Pinpoint the cell where the given text exists, returning its (X, Y) midpoint coordinate. 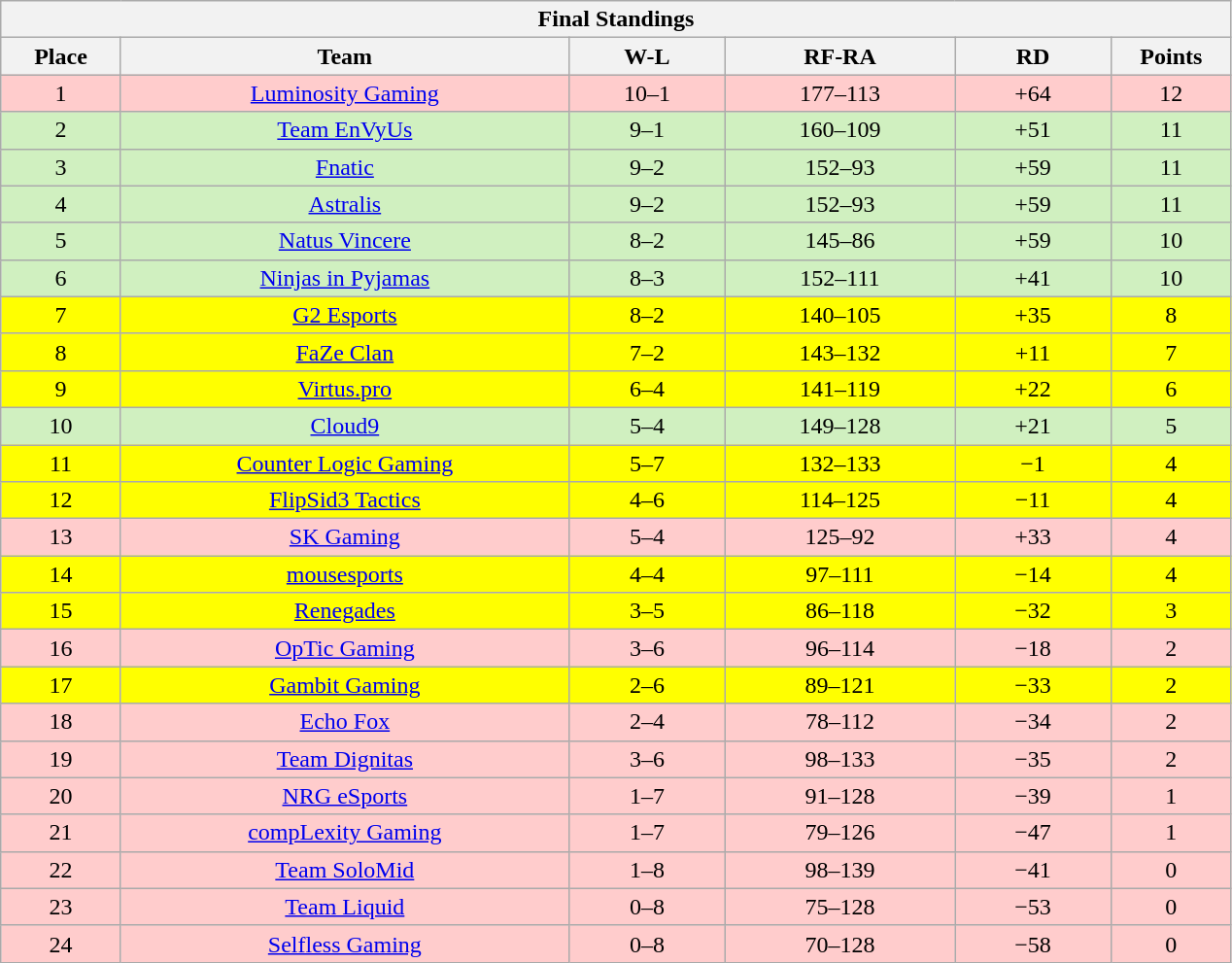
132–133 (839, 464)
Team (344, 56)
4–4 (647, 574)
Virtus.pro (344, 389)
14 (61, 574)
Points (1172, 56)
98–139 (839, 870)
1–8 (647, 870)
22 (61, 870)
114–125 (839, 500)
89–121 (839, 685)
21 (61, 833)
91–128 (839, 796)
FaZe Clan (344, 352)
5–7 (647, 464)
+51 (1032, 130)
compLexity Gaming (344, 833)
Team SoloMid (344, 870)
+21 (1032, 426)
+35 (1032, 315)
Natus Vincere (344, 241)
177–113 (839, 93)
−39 (1032, 796)
18 (61, 722)
4–6 (647, 500)
79–126 (839, 833)
Team Liquid (344, 907)
NRG eSports (344, 796)
Fnatic (344, 167)
Renegades (344, 611)
−47 (1032, 833)
−53 (1032, 907)
+33 (1032, 537)
96–114 (839, 648)
−33 (1032, 685)
2–6 (647, 685)
8–3 (647, 278)
149–128 (839, 426)
97–111 (839, 574)
125–92 (839, 537)
+22 (1032, 389)
20 (61, 796)
143–132 (839, 352)
FlipSid3 Tactics (344, 500)
152–111 (839, 278)
Final Standings (616, 19)
160–109 (839, 130)
Astralis (344, 204)
Selfless Gaming (344, 944)
mousesports (344, 574)
Cloud9 (344, 426)
−18 (1032, 648)
RF-RA (839, 56)
W-L (647, 56)
Counter Logic Gaming (344, 464)
75–128 (839, 907)
−14 (1032, 574)
Echo Fox (344, 722)
17 (61, 685)
98–133 (839, 759)
Place (61, 56)
−35 (1032, 759)
+11 (1032, 352)
−41 (1032, 870)
86–118 (839, 611)
SK Gaming (344, 537)
OpTic Gaming (344, 648)
−34 (1032, 722)
+41 (1032, 278)
78–112 (839, 722)
13 (61, 537)
15 (61, 611)
140–105 (839, 315)
19 (61, 759)
23 (61, 907)
16 (61, 648)
Luminosity Gaming (344, 93)
Gambit Gaming (344, 685)
−32 (1032, 611)
−1 (1032, 464)
G2 Esports (344, 315)
−58 (1032, 944)
70–128 (839, 944)
10–1 (647, 93)
145–86 (839, 241)
24 (61, 944)
6–4 (647, 389)
+64 (1032, 93)
3–5 (647, 611)
7–2 (647, 352)
−11 (1032, 500)
9 (61, 389)
RD (1032, 56)
Team EnVyUs (344, 130)
141–119 (839, 389)
Team Dignitas (344, 759)
9–1 (647, 130)
Ninjas in Pyjamas (344, 278)
2–4 (647, 722)
